Find where the given text appears and provide that cell's center as [X, Y] coordinate. 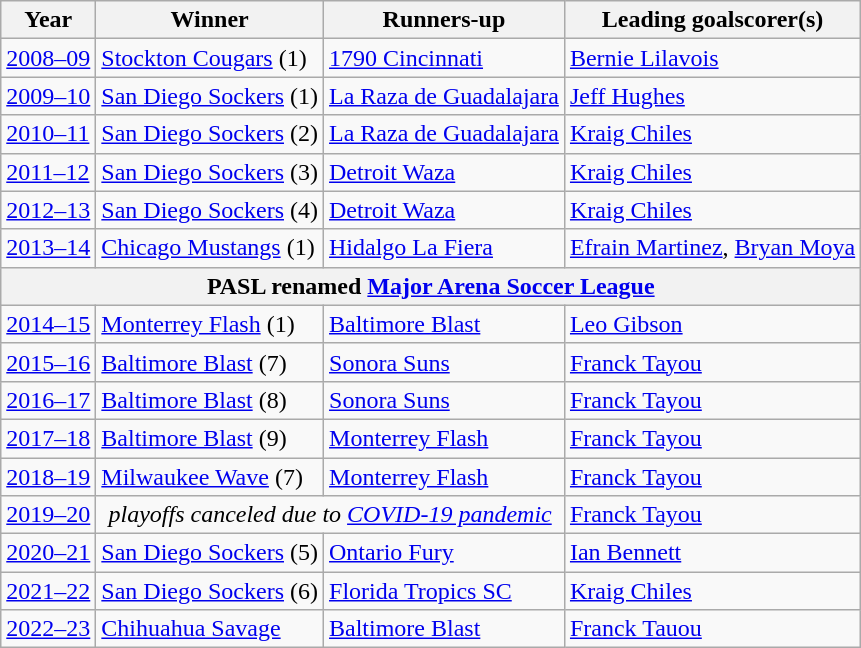
Efrain Martinez, Bryan Moya [712, 248]
Baltimore Blast (9) [210, 438]
PASL renamed Major Arena Soccer League [431, 286]
San Diego Sockers (5) [210, 553]
2011–12 [48, 172]
Leo Gibson [712, 324]
Bernie Lilavois [712, 58]
2008–09 [48, 58]
San Diego Sockers (1) [210, 96]
2009–10 [48, 96]
Milwaukee Wave (7) [210, 477]
San Diego Sockers (3) [210, 172]
Winner [210, 20]
Year [48, 20]
San Diego Sockers (4) [210, 210]
2014–15 [48, 324]
2022–23 [48, 629]
Monterrey Flash (1) [210, 324]
Franck Tauou [712, 629]
2012–13 [48, 210]
Baltimore Blast (7) [210, 362]
2016–17 [48, 400]
2019–20 [48, 515]
2010–11 [48, 134]
playoffs canceled due to COVID-19 pandemic [330, 515]
Jeff Hughes [712, 96]
Ontario Fury [444, 553]
2013–14 [48, 248]
Baltimore Blast (8) [210, 400]
Leading goalscorer(s) [712, 20]
Florida Tropics SC [444, 591]
2021–22 [48, 591]
Chihuahua Savage [210, 629]
Runners-up [444, 20]
Chicago Mustangs (1) [210, 248]
1790 Cincinnati [444, 58]
San Diego Sockers (6) [210, 591]
Stockton Cougars (1) [210, 58]
2018–19 [48, 477]
2020–21 [48, 553]
Ian Bennett [712, 553]
2017–18 [48, 438]
2015–16 [48, 362]
Hidalgo La Fiera [444, 248]
San Diego Sockers (2) [210, 134]
